Locate the cell with the specified text and output its [X, Y] center coordinate. 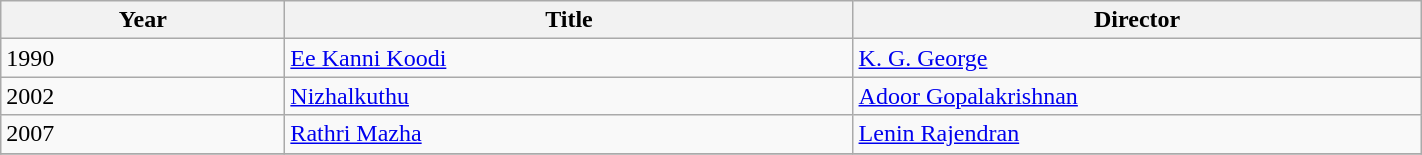
1990 [143, 58]
Rathri Mazha [569, 134]
2007 [143, 134]
Director [1137, 20]
Adoor Gopalakrishnan [1137, 96]
Nizhalkuthu [569, 96]
2002 [143, 96]
Title [569, 20]
Year [143, 20]
Lenin Rajendran [1137, 134]
K. G. George [1137, 58]
Ee Kanni Koodi [569, 58]
